Scan for the cell matching the given text and deliver its (X, Y) coordinate at center. 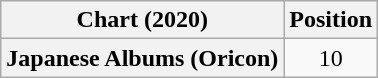
Position (331, 20)
Chart (2020) (142, 20)
Japanese Albums (Oricon) (142, 58)
10 (331, 58)
